Output the [X, Y] coordinate of the center of the cell containing the given text.  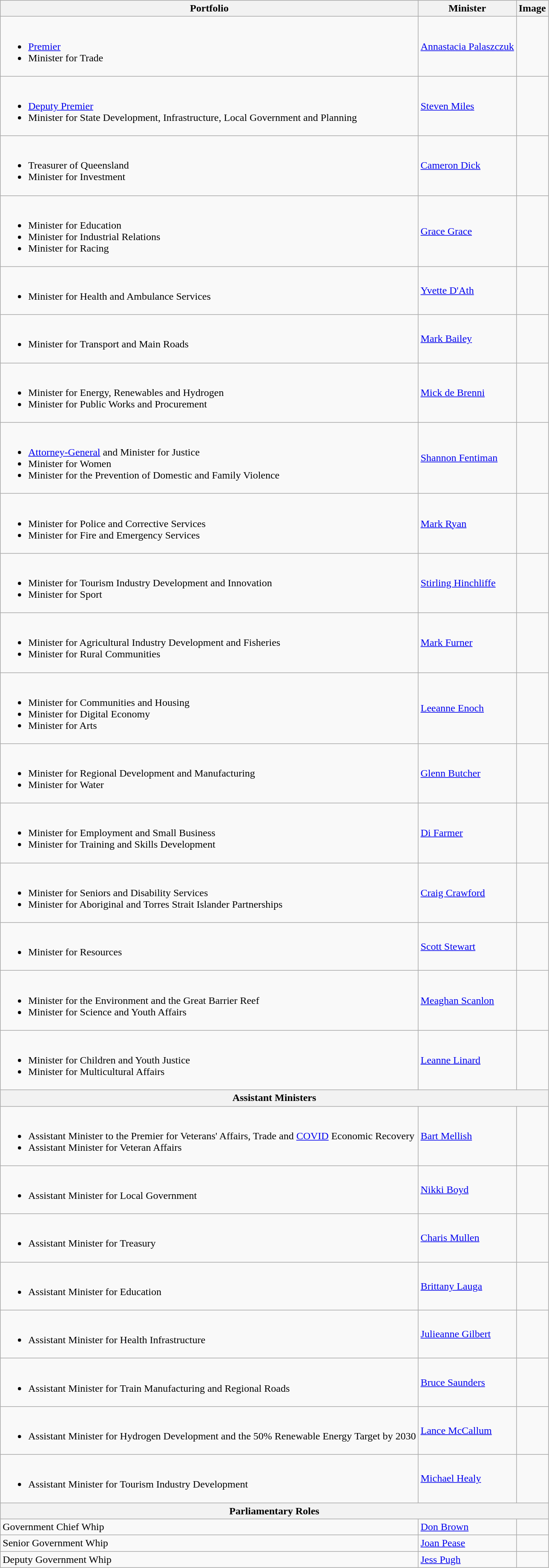
Jess Pugh [467, 1559]
Lance McCallum [467, 1430]
Parliamentary Roles [274, 1511]
Meaghan Scanlon [467, 1000]
Minister for Communities and HousingMinister for Digital EconomyMinister for Arts [210, 708]
Minister for Police and Corrective ServicesMinister for Fire and Emergency Services [210, 523]
PremierMinister for Trade [210, 46]
Don Brown [467, 1527]
Annastacia Palaszczuk [467, 46]
Shannon Fentiman [467, 458]
Minister for Agricultural Industry Development and FisheriesMinister for Rural Communities [210, 642]
Minister for the Environment and the Great Barrier ReefMinister for Science and Youth Affairs [210, 1000]
Minister [467, 9]
Craig Crawford [467, 893]
Cameron Dick [467, 166]
Assistant Minister for Health Infrastructure [210, 1334]
Minister for Health and Ambulance Services [210, 290]
Minister for Regional Development and ManufacturingMinister for Water [210, 774]
Scott Stewart [467, 947]
Bart Mellish [467, 1136]
Assistant Minister for Tourism Industry Development [210, 1478]
Deputy PremierMinister for State Development, Infrastructure, Local Government and Planning [210, 106]
Minister for Employment and Small BusinessMinister for Training and Skills Development [210, 833]
Brittany Lauga [467, 1286]
Minister for Children and Youth JusticeMinister for Multicultural Affairs [210, 1060]
Mark Ryan [467, 523]
Assistant Minister for Treasury [210, 1238]
Mick de Brenni [467, 393]
Minister for Transport and Main Roads [210, 339]
Charis Mullen [467, 1238]
Assistant Minister for Local Government [210, 1190]
Assistant Minister for Education [210, 1286]
Government Chief Whip [210, 1527]
Assistant Minister to the Premier for Veterans' Affairs, Trade and COVID Economic RecoveryAssistant Minister for Veteran Affairs [210, 1136]
Stirling Hinchliffe [467, 583]
Nikki Boyd [467, 1190]
Deputy Government Whip [210, 1559]
Treasurer of QueenslandMinister for Investment [210, 166]
Assistant Minister for Hydrogen Development and the 50% Renewable Energy Target by 2030 [210, 1430]
Glenn Butcher [467, 774]
Minister for Energy, Renewables and HydrogenMinister for Public Works and Procurement [210, 393]
Mark Furner [467, 642]
Portfolio [210, 9]
Assistant Minister for Train Manufacturing and Regional Roads [210, 1382]
Michael Healy [467, 1478]
Steven Miles [467, 106]
Minister for EducationMinister for Industrial RelationsMinister for Racing [210, 231]
Di Farmer [467, 833]
Assistant Ministers [274, 1098]
Mark Bailey [467, 339]
Minister for Resources [210, 947]
Bruce Saunders [467, 1382]
Leanne Linard [467, 1060]
Image [532, 9]
Grace Grace [467, 231]
Leeanne Enoch [467, 708]
Attorney-General and Minister for JusticeMinister for WomenMinister for the Prevention of Domestic and Family Violence [210, 458]
Minister for Seniors and Disability ServicesMinister for Aboriginal and Torres Strait Islander Partnerships [210, 893]
Yvette D'Ath [467, 290]
Julieanne Gilbert [467, 1334]
Minister for Tourism Industry Development and InnovationMinister for Sport [210, 583]
Joan Pease [467, 1543]
Senior Government Whip [210, 1543]
